Pinpoint the cell where the given text exists, returning its [X, Y] midpoint coordinate. 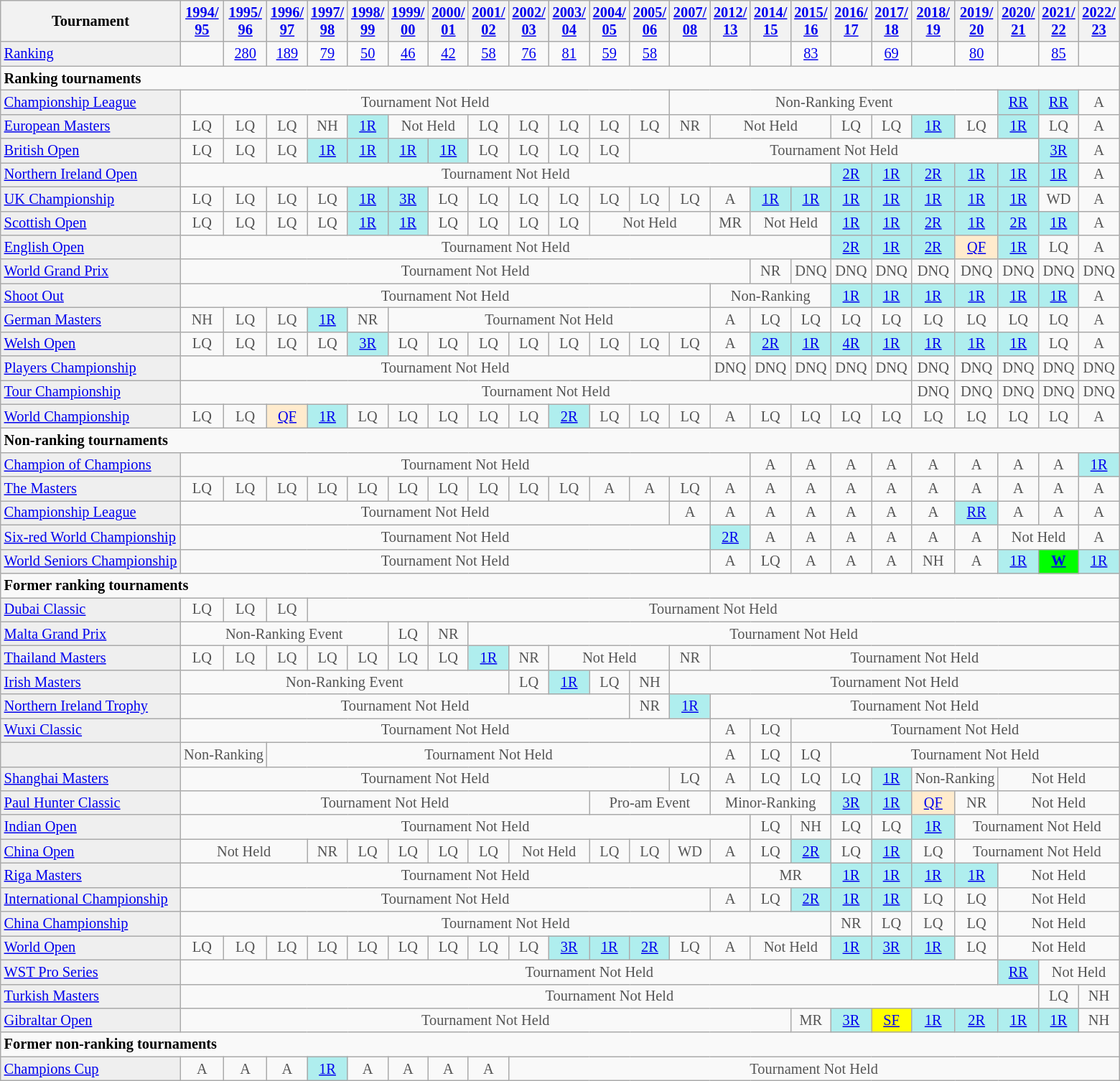
2007/08 [690, 21]
Paul Hunter Classic [90, 802]
1995/96 [246, 21]
4R [851, 344]
189 [287, 54]
UK Championship [90, 199]
World Championship [90, 416]
2002/03 [529, 21]
International Championship [90, 899]
Shanghai Masters [90, 779]
2021/22 [1058, 21]
2000/01 [448, 21]
80 [976, 54]
2019/20 [976, 21]
German Masters [90, 319]
46 [408, 54]
SF [892, 1020]
2020/21 [1018, 21]
1994/95 [202, 21]
China Championship [90, 924]
280 [246, 54]
Minor-Ranking [770, 802]
1998/99 [368, 21]
Pro-am Event [650, 802]
1997/98 [327, 21]
Champions Cup [90, 1069]
Turkish Masters [90, 996]
Irish Masters [90, 682]
85 [1058, 54]
British Open [90, 151]
Ranking [90, 54]
European Masters [90, 126]
Shoot Out [90, 296]
2017/18 [892, 21]
2001/02 [488, 21]
Former non-ranking tournaments [560, 1044]
69 [892, 54]
2022/23 [1099, 21]
2015/16 [811, 21]
World Grand Prix [90, 271]
Northern Ireland Open [90, 174]
1999/00 [408, 21]
Dubai Classic [90, 609]
2012/13 [730, 21]
Former ranking tournaments [560, 585]
World Seniors Championship [90, 561]
79 [327, 54]
Thailand Masters [90, 658]
Tournament [90, 21]
Northern Ireland Trophy [90, 706]
76 [529, 54]
Champion of Champions [90, 464]
Six-red World Championship [90, 537]
Indian Open [90, 827]
W [1058, 561]
Malta Grand Prix [90, 634]
English Open [90, 247]
Non-ranking tournaments [560, 440]
World Open [90, 947]
Gibraltar Open [90, 1020]
Wuxi Classic [90, 730]
2003/04 [569, 21]
The Masters [90, 489]
2014/15 [770, 21]
1996/97 [287, 21]
Riga Masters [90, 875]
83 [811, 54]
2016/17 [851, 21]
59 [610, 54]
81 [569, 54]
Tour Championship [90, 392]
2005/06 [650, 21]
Ranking tournaments [560, 78]
42 [448, 54]
50 [368, 54]
2004/05 [610, 21]
WST Pro Series [90, 972]
2018/19 [933, 21]
Scottish Open [90, 223]
China Open [90, 851]
Welsh Open [90, 344]
Players Championship [90, 368]
